Scan for the cell matching the given text and deliver its [x, y] coordinate at center. 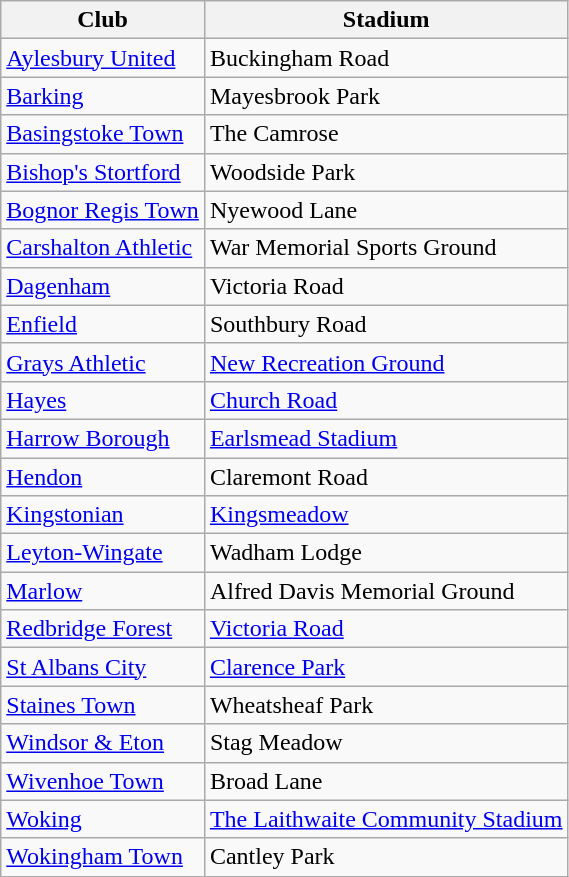
Claremont Road [386, 477]
Woodside Park [386, 172]
Wivenhoe Town [103, 781]
Wheatsheaf Park [386, 705]
Hendon [103, 477]
Staines Town [103, 705]
Wokingham Town [103, 857]
Broad Lane [386, 781]
Kingsmeadow [386, 515]
Stadium [386, 20]
Barking [103, 96]
Nyewood Lane [386, 210]
War Memorial Sports Ground [386, 248]
Grays Athletic [103, 362]
New Recreation Ground [386, 362]
Southbury Road [386, 324]
Mayesbrook Park [386, 96]
Marlow [103, 591]
Church Road [386, 400]
Carshalton Athletic [103, 248]
Bishop's Stortford [103, 172]
Harrow Borough [103, 438]
Earlsmead Stadium [386, 438]
Clarence Park [386, 667]
Dagenham [103, 286]
Wadham Lodge [386, 553]
Redbridge Forest [103, 629]
The Laithwaite Community Stadium [386, 819]
Buckingham Road [386, 58]
Kingstonian [103, 515]
Bognor Regis Town [103, 210]
Leyton-Wingate [103, 553]
Cantley Park [386, 857]
The Camrose [386, 134]
Club [103, 20]
Windsor & Eton [103, 743]
Enfield [103, 324]
Hayes [103, 400]
Basingstoke Town [103, 134]
St Albans City [103, 667]
Woking [103, 819]
Stag Meadow [386, 743]
Alfred Davis Memorial Ground [386, 591]
Aylesbury United [103, 58]
